Extract the (x, y) coordinate from the center of the cell holding the provided text.  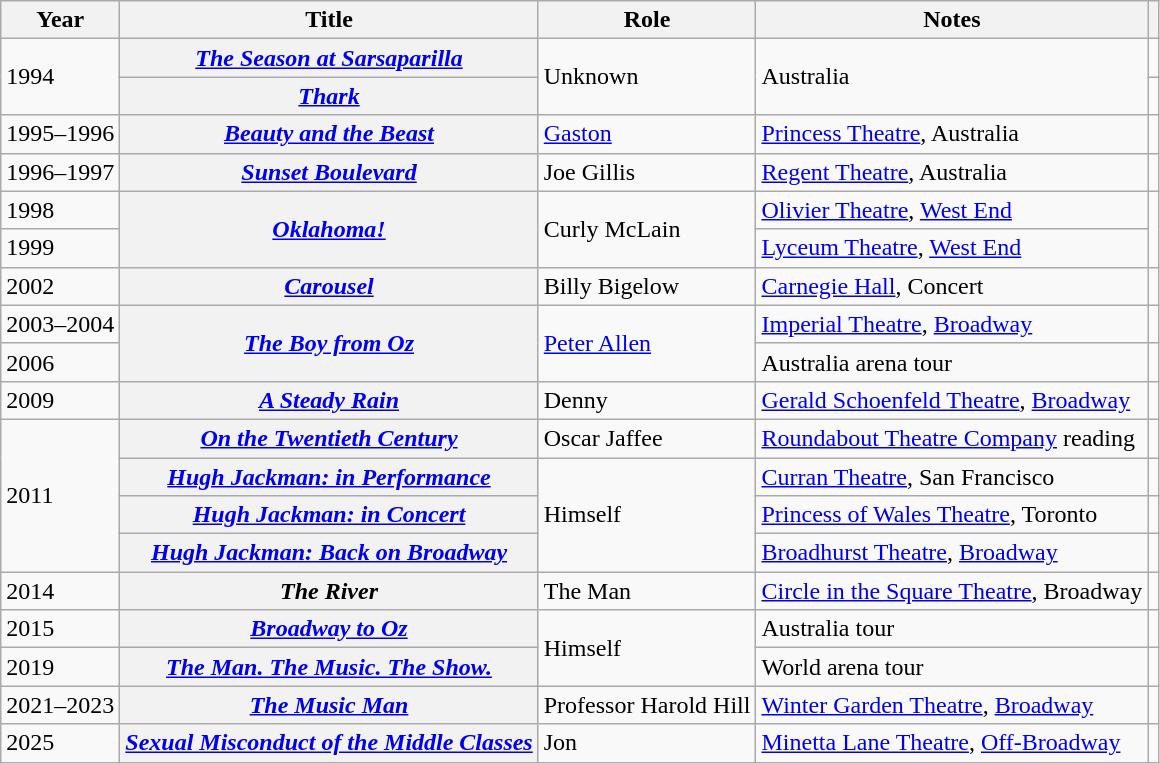
2015 (60, 629)
1994 (60, 77)
Gaston (647, 134)
A Steady Rain (329, 400)
Professor Harold Hill (647, 705)
Hugh Jackman: Back on Broadway (329, 553)
Roundabout Theatre Company reading (952, 438)
The Boy from Oz (329, 343)
2006 (60, 362)
1999 (60, 248)
2003–2004 (60, 324)
Year (60, 20)
Broadhurst Theatre, Broadway (952, 553)
1995–1996 (60, 134)
Beauty and the Beast (329, 134)
The Man. The Music. The Show. (329, 667)
2011 (60, 495)
Notes (952, 20)
Australia (952, 77)
World arena tour (952, 667)
2009 (60, 400)
Role (647, 20)
Curly McLain (647, 229)
Princess Theatre, Australia (952, 134)
Oklahoma! (329, 229)
2014 (60, 591)
The Music Man (329, 705)
The River (329, 591)
Hugh Jackman: in Performance (329, 477)
The Season at Sarsaparilla (329, 58)
Oscar Jaffee (647, 438)
Olivier Theatre, West End (952, 210)
Winter Garden Theatre, Broadway (952, 705)
The Man (647, 591)
Australia tour (952, 629)
Lyceum Theatre, West End (952, 248)
1996–1997 (60, 172)
Joe Gillis (647, 172)
Billy Bigelow (647, 286)
Denny (647, 400)
2019 (60, 667)
2002 (60, 286)
Regent Theatre, Australia (952, 172)
2021–2023 (60, 705)
Carnegie Hall, Concert (952, 286)
Imperial Theatre, Broadway (952, 324)
Broadway to Oz (329, 629)
Unknown (647, 77)
Hugh Jackman: in Concert (329, 515)
Title (329, 20)
Circle in the Square Theatre, Broadway (952, 591)
Jon (647, 743)
Thark (329, 96)
Australia arena tour (952, 362)
2025 (60, 743)
Gerald Schoenfeld Theatre, Broadway (952, 400)
On the Twentieth Century (329, 438)
Sunset Boulevard (329, 172)
Peter Allen (647, 343)
Carousel (329, 286)
Sexual Misconduct of the Middle Classes (329, 743)
Princess of Wales Theatre, Toronto (952, 515)
Minetta Lane Theatre, Off-Broadway (952, 743)
1998 (60, 210)
Curran Theatre, San Francisco (952, 477)
